Return the (x, y) coordinate for the center point of the cell that contains the specified text.  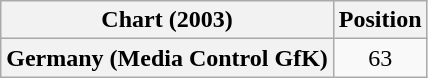
Chart (2003) (168, 20)
Position (380, 20)
Germany (Media Control GfK) (168, 58)
63 (380, 58)
